Return (X, Y) of the center of cell containing provided text 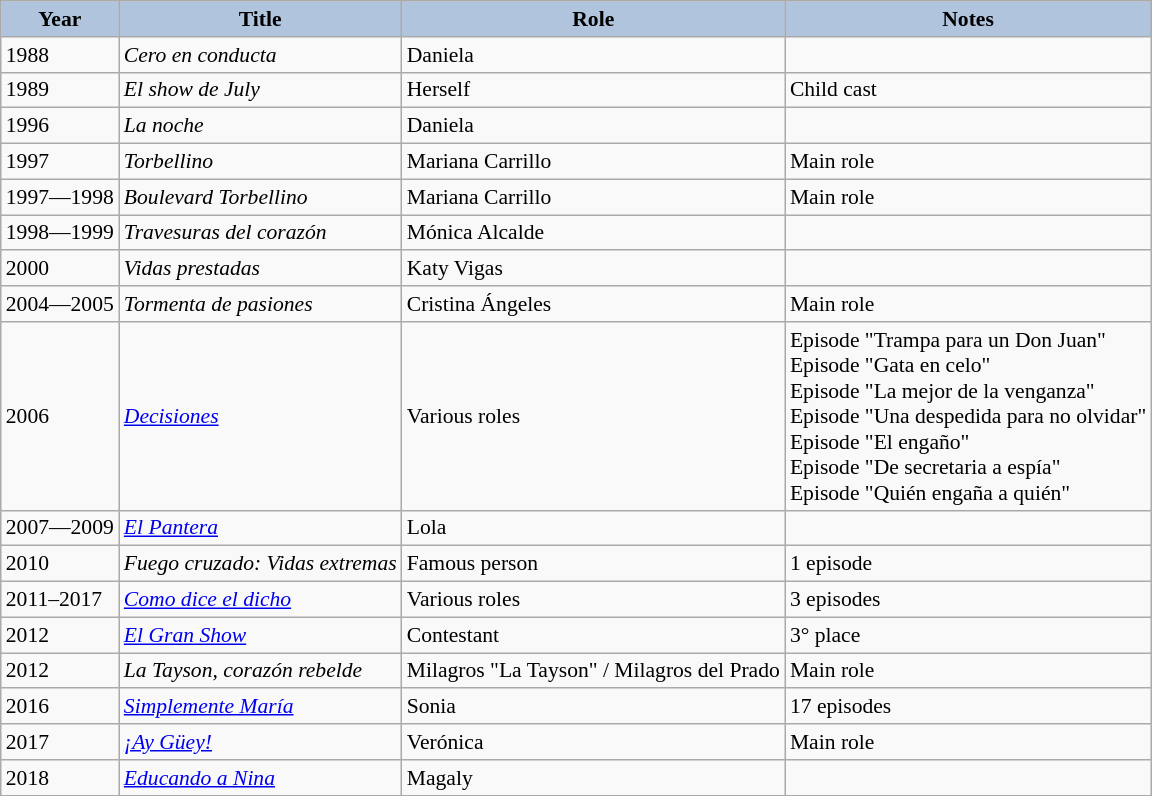
La Tayson, corazón rebelde (260, 671)
2017 (60, 742)
El Pantera (260, 528)
Simplemente María (260, 707)
Como dice el dicho (260, 600)
Mónica Alcalde (594, 233)
Herself (594, 90)
Milagros "La Tayson" / Milagros del Prado (594, 671)
Notes (968, 19)
1996 (60, 126)
Travesuras del corazón (260, 233)
2011–2017 (60, 600)
1998—1999 (60, 233)
Boulevard Torbellino (260, 197)
2010 (60, 564)
3 episodes (968, 600)
2007—2009 (60, 528)
Famous person (594, 564)
2004—2005 (60, 304)
Cero en conducta (260, 55)
1989 (60, 90)
¡Ay Güey! (260, 742)
Magaly (594, 778)
Role (594, 19)
2006 (60, 416)
Lola (594, 528)
Verónica (594, 742)
Katy Vigas (594, 269)
17 episodes (968, 707)
2000 (60, 269)
Decisiones (260, 416)
1997 (60, 162)
Year (60, 19)
La noche (260, 126)
Tormenta de pasiones (260, 304)
2016 (60, 707)
1 episode (968, 564)
Cristina Ángeles (594, 304)
Educando a Nina (260, 778)
Vidas prestadas (260, 269)
Fuego cruzado: Vidas extremas (260, 564)
Title (260, 19)
1988 (60, 55)
Contestant (594, 635)
Torbellino (260, 162)
El Gran Show (260, 635)
Sonia (594, 707)
Child cast (968, 90)
2018 (60, 778)
1997—1998 (60, 197)
3° place (968, 635)
El show de July (260, 90)
